Return (x, y) of the center of cell containing provided text 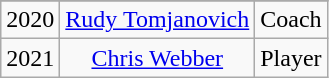
Chris Webber (158, 58)
Rudy Tomjanovich (158, 20)
2021 (30, 58)
Player (291, 58)
Coach (291, 20)
2020 (30, 20)
